For the text-containing cell, return its midpoint in [x, y] coordinate format. 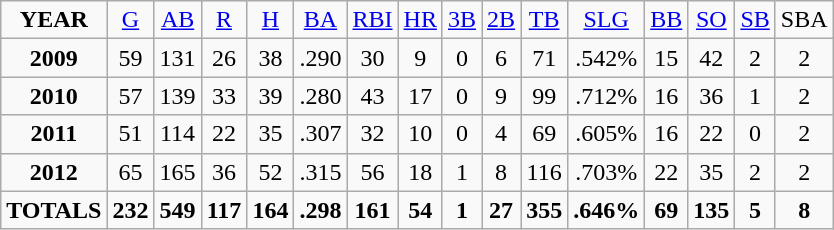
59 [130, 58]
SO [712, 20]
51 [130, 134]
17 [420, 96]
.712% [606, 96]
.280 [320, 96]
57 [130, 96]
232 [130, 210]
.298 [320, 210]
TOTALS [54, 210]
38 [270, 58]
131 [178, 58]
5 [755, 210]
54 [420, 210]
39 [270, 96]
15 [666, 58]
SLG [606, 20]
.307 [320, 134]
HR [420, 20]
.290 [320, 58]
SB [755, 20]
26 [224, 58]
27 [502, 210]
30 [372, 58]
.703% [606, 172]
6 [502, 58]
2010 [54, 96]
18 [420, 172]
RBI [372, 20]
TB [544, 20]
4 [502, 134]
.646% [606, 210]
114 [178, 134]
.542% [606, 58]
549 [178, 210]
BA [320, 20]
139 [178, 96]
161 [372, 210]
G [130, 20]
2009 [54, 58]
42 [712, 58]
R [224, 20]
52 [270, 172]
165 [178, 172]
56 [372, 172]
71 [544, 58]
H [270, 20]
2011 [54, 134]
.315 [320, 172]
SBA [804, 20]
3B [462, 20]
43 [372, 96]
117 [224, 210]
164 [270, 210]
2B [502, 20]
355 [544, 210]
.605% [606, 134]
65 [130, 172]
32 [372, 134]
116 [544, 172]
99 [544, 96]
2012 [54, 172]
YEAR [54, 20]
BB [666, 20]
135 [712, 210]
AB [178, 20]
33 [224, 96]
10 [420, 134]
